Capture the cell that displays the provided text and extract its [x, y] central coordinate. 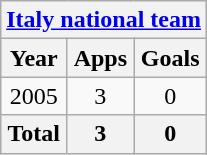
Apps [100, 58]
Year [34, 58]
Goals [170, 58]
2005 [34, 96]
Total [34, 134]
Italy national team [104, 20]
